Scan for the cell matching the given text and deliver its [X, Y] coordinate at center. 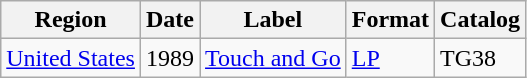
Label [274, 20]
United States [71, 58]
TG38 [480, 58]
1989 [170, 58]
Touch and Go [274, 58]
LP [390, 58]
Catalog [480, 20]
Date [170, 20]
Format [390, 20]
Region [71, 20]
